Scan for the cell matching the given text and deliver its [X, Y] coordinate at center. 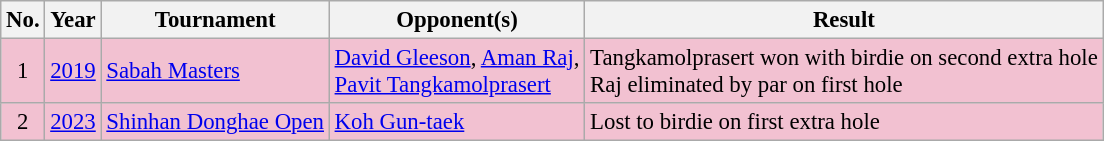
Lost to birdie on first extra hole [844, 122]
2019 [73, 72]
Opponent(s) [456, 20]
Koh Gun-taek [456, 122]
No. [23, 20]
2023 [73, 122]
Year [73, 20]
1 [23, 72]
Result [844, 20]
David Gleeson, Aman Raj, Pavit Tangkamolprasert [456, 72]
Tournament [215, 20]
Tangkamolprasert won with birdie on second extra holeRaj eliminated by par on first hole [844, 72]
2 [23, 122]
Sabah Masters [215, 72]
Shinhan Donghae Open [215, 122]
